Scan for the cell matching the given text and deliver its [x, y] coordinate at center. 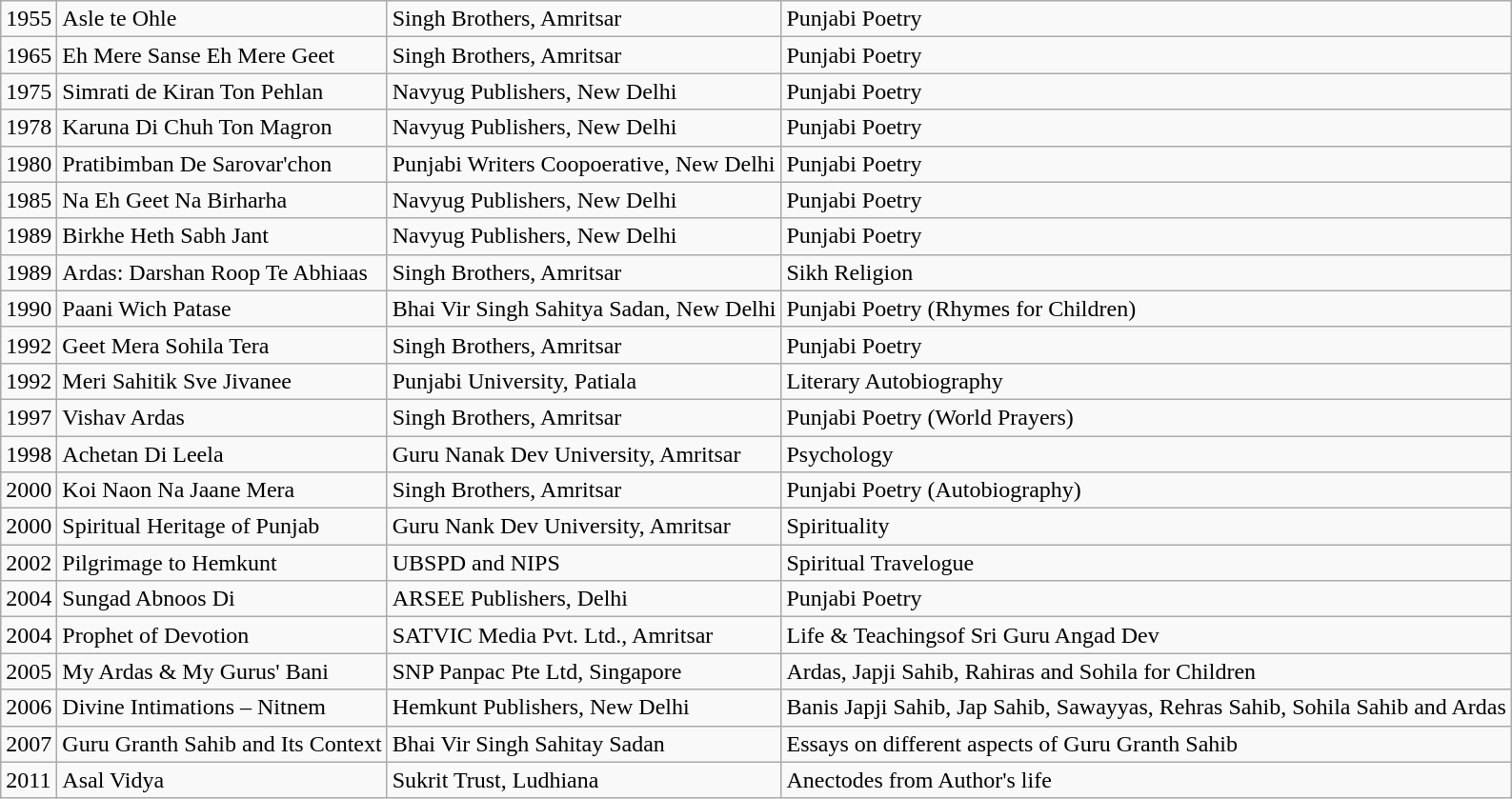
Punjabi Writers Coopoerative, New Delhi [584, 164]
Karuna Di Chuh Ton Magron [222, 128]
Sungad Abnoos Di [222, 599]
Eh Mere Sanse Eh Mere Geet [222, 55]
Asle te Ohle [222, 19]
1985 [29, 200]
ARSEE Publishers, Delhi [584, 599]
Divine Intimations – Nitnem [222, 708]
Achetan Di Leela [222, 454]
Simrati de Kiran Ton Pehlan [222, 91]
Spirituality [1146, 527]
2006 [29, 708]
Bhai Vir Singh Sahitya Sadan, New Delhi [584, 309]
1975 [29, 91]
Geet Mera Sohila Tera [222, 345]
Sukrit Trust, Ludhiana [584, 780]
Spiritual Heritage of Punjab [222, 527]
Guru Nank Dev University, Amritsar [584, 527]
1998 [29, 454]
Guru Nanak Dev University, Amritsar [584, 454]
Life & Teachingsof Sri Guru Angad Dev [1146, 635]
2011 [29, 780]
Pratibimban De Sarovar'chon [222, 164]
1980 [29, 164]
1997 [29, 417]
Ardas: Darshan Roop Te Abhiaas [222, 272]
Vishav Ardas [222, 417]
Anectodes from Author's life [1146, 780]
Asal Vidya [222, 780]
1978 [29, 128]
Paani Wich Patase [222, 309]
Essays on different aspects of Guru Granth Sahib [1146, 744]
SATVIC Media Pvt. Ltd., Amritsar [584, 635]
1990 [29, 309]
Punjabi Poetry (Rhymes for Children) [1146, 309]
Pilgrimage to Hemkunt [222, 563]
Birkhe Heth Sabh Jant [222, 236]
UBSPD and NIPS [584, 563]
Guru Granth Sahib and Its Context [222, 744]
Meri Sahitik Sve Jivanee [222, 381]
Na Eh Geet Na Birharha [222, 200]
2002 [29, 563]
Psychology [1146, 454]
1965 [29, 55]
Spiritual Travelogue [1146, 563]
Bhai Vir Singh Sahitay Sadan [584, 744]
Koi Naon Na Jaane Mera [222, 490]
Punjabi Poetry (World Prayers) [1146, 417]
Punjabi Poetry (Autobiography) [1146, 490]
SNP Panpac Pte Ltd, Singapore [584, 671]
Ardas, Japji Sahib, Rahiras and Sohila for Children [1146, 671]
2005 [29, 671]
Punjabi University, Patiala [584, 381]
Prophet of Devotion [222, 635]
1955 [29, 19]
Hemkunt Publishers, New Delhi [584, 708]
Sikh Religion [1146, 272]
2007 [29, 744]
Literary Autobiography [1146, 381]
My Ardas & My Gurus' Bani [222, 671]
Banis Japji Sahib, Jap Sahib, Sawayyas, Rehras Sahib, Sohila Sahib and Ardas [1146, 708]
